Identify which cell holds the provided text, then report its [X, Y] central coordinate. 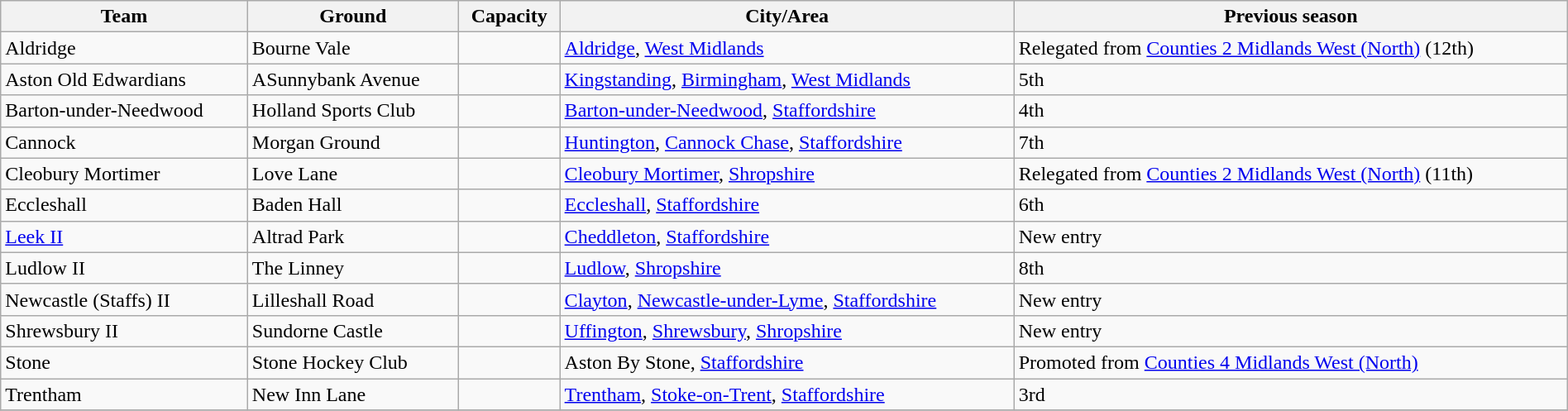
8th [1290, 268]
Aston By Stone, Staffordshire [787, 362]
Cleobury Mortimer, Shropshire [787, 174]
4th [1290, 111]
Barton-under-Needwood, Staffordshire [787, 111]
Leek II [124, 237]
Cheddleton, Staffordshire [787, 237]
Morgan Ground [352, 142]
Relegated from Counties 2 Midlands West (North) (12th) [1290, 48]
Uffington, Shrewsbury, Shropshire [787, 331]
5th [1290, 79]
Baden Hall [352, 205]
Ludlow, Shropshire [787, 268]
Kingstanding, Birmingham, West Midlands [787, 79]
Newcastle (Staffs) II [124, 299]
Eccleshall, Staffordshire [787, 205]
Cannock [124, 142]
Ludlow II [124, 268]
Holland Sports Club [352, 111]
Bourne Vale [352, 48]
Ground [352, 17]
Trentham, Stoke-on-Trent, Staffordshire [787, 394]
6th [1290, 205]
Capacity [509, 17]
City/Area [787, 17]
Promoted from Counties 4 Midlands West (North) [1290, 362]
Barton-under-Needwood [124, 111]
Trentham [124, 394]
Huntington, Cannock Chase, Staffordshire [787, 142]
Team [124, 17]
Aston Old Edwardians [124, 79]
New Inn Lane [352, 394]
Cleobury Mortimer [124, 174]
Previous season [1290, 17]
Eccleshall [124, 205]
7th [1290, 142]
Stone Hockey Club [352, 362]
Sundorne Castle [352, 331]
ASunnybank Avenue [352, 79]
Aldridge, West Midlands [787, 48]
Shrewsbury II [124, 331]
Stone [124, 362]
Aldridge [124, 48]
Altrad Park [352, 237]
Love Lane [352, 174]
3rd [1290, 394]
The Linney [352, 268]
Lilleshall Road [352, 299]
Relegated from Counties 2 Midlands West (North) (11th) [1290, 174]
Clayton, Newcastle-under-Lyme, Staffordshire [787, 299]
